Find where the given text appears and provide that cell's center as (x, y) coordinate. 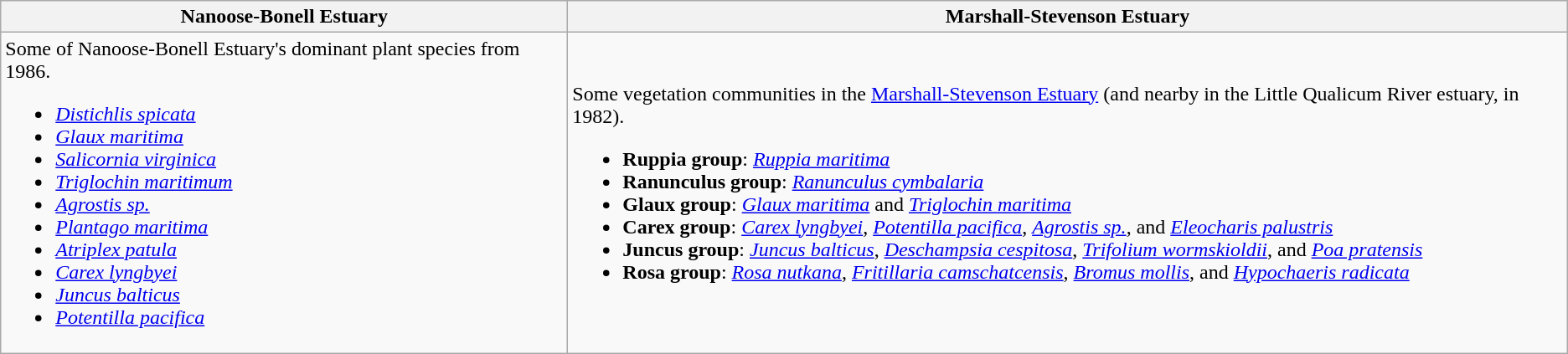
Nanoose-Bonell Estuary (285, 17)
Marshall-Stevenson Estuary (1067, 17)
